Output the [X, Y] coordinate of the center of the cell containing the given text.  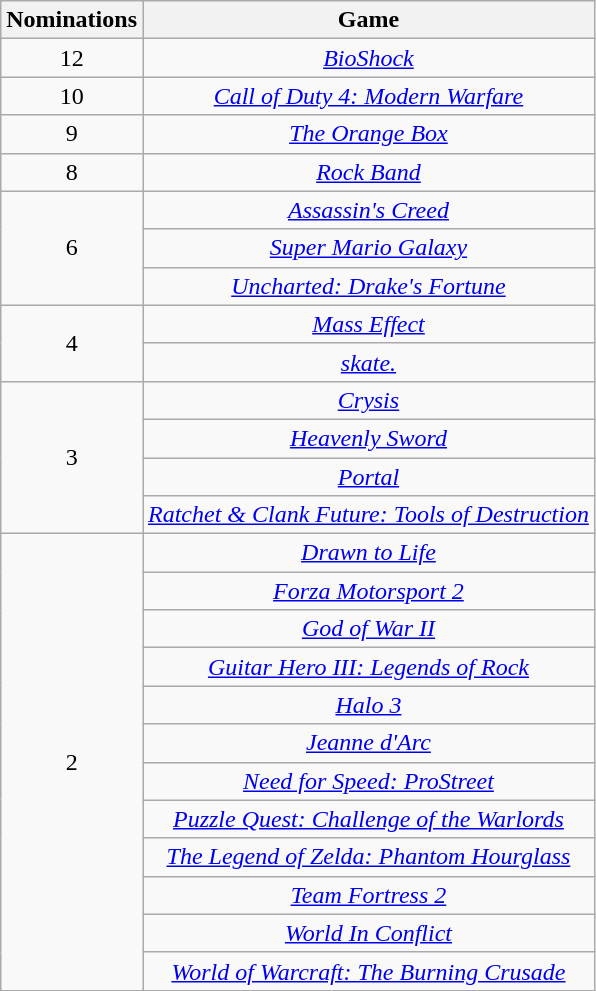
BioShock [368, 58]
World of Warcraft: The Burning Crusade [368, 971]
The Legend of Zelda: Phantom Hourglass [368, 857]
4 [72, 343]
Need for Speed: ProStreet [368, 781]
2 [72, 762]
Team Fortress 2 [368, 895]
Rock Band [368, 172]
Heavenly Sword [368, 438]
Puzzle Quest: Challenge of the Warlords [368, 819]
10 [72, 96]
Super Mario Galaxy [368, 248]
Nominations [72, 20]
Assassin's Creed [368, 210]
Ratchet & Clank Future: Tools of Destruction [368, 515]
Halo 3 [368, 705]
9 [72, 134]
8 [72, 172]
3 [72, 457]
Drawn to Life [368, 553]
6 [72, 248]
Game [368, 20]
God of War II [368, 629]
The Orange Box [368, 134]
Forza Motorsport 2 [368, 591]
12 [72, 58]
Portal [368, 477]
Mass Effect [368, 324]
Call of Duty 4: Modern Warfare [368, 96]
Crysis [368, 400]
Guitar Hero III: Legends of Rock [368, 667]
Jeanne d'Arc [368, 743]
World In Conflict [368, 933]
skate. [368, 362]
Uncharted: Drake's Fortune [368, 286]
